For the text-containing cell, return its midpoint in (x, y) coordinate format. 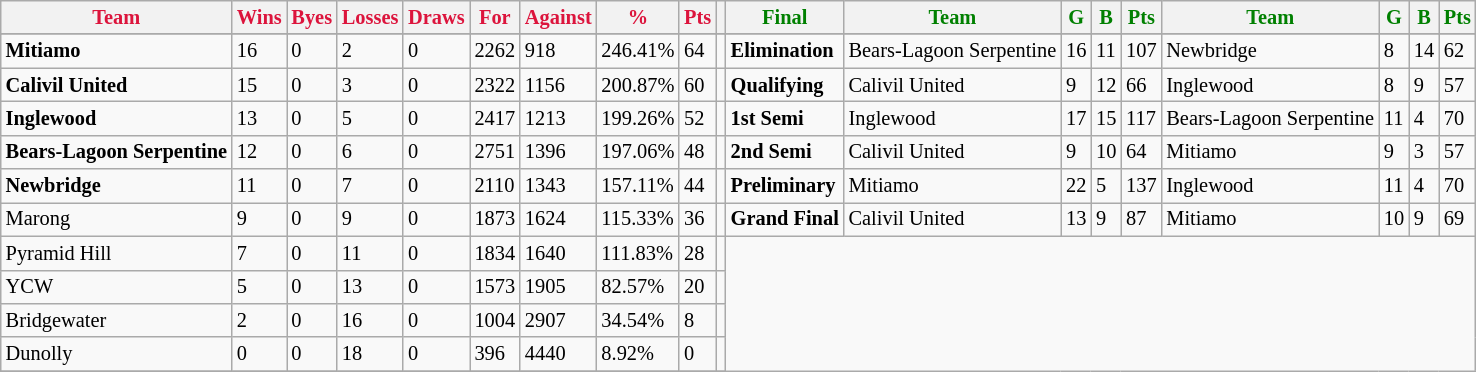
34.54% (638, 320)
44 (698, 186)
918 (558, 51)
17 (1076, 118)
87 (1141, 219)
8.92% (638, 354)
28 (698, 253)
Dunolly (116, 354)
Draws (436, 17)
69 (1458, 219)
82.57% (638, 287)
Losses (370, 17)
396 (495, 354)
% (638, 17)
66 (1141, 85)
1834 (495, 253)
4440 (558, 354)
117 (1141, 118)
Marong (116, 219)
Against (558, 17)
1396 (558, 152)
2907 (558, 320)
1573 (495, 287)
1873 (495, 219)
1343 (558, 186)
111.83% (638, 253)
36 (698, 219)
Qualifying (785, 85)
48 (698, 152)
Byes (311, 17)
Wins (260, 17)
60 (698, 85)
20 (698, 287)
2262 (495, 51)
199.26% (638, 118)
1624 (558, 219)
1640 (558, 253)
1905 (558, 287)
Pyramid Hill (116, 253)
2110 (495, 186)
Elimination (785, 51)
107 (1141, 51)
Grand Final (785, 219)
18 (370, 354)
157.11% (638, 186)
2322 (495, 85)
115.33% (638, 219)
2417 (495, 118)
Bridgewater (116, 320)
2751 (495, 152)
62 (1458, 51)
6 (370, 152)
137 (1141, 186)
52 (698, 118)
YCW (116, 287)
1213 (558, 118)
Final (785, 17)
200.87% (638, 85)
1156 (558, 85)
14 (1424, 51)
197.06% (638, 152)
246.41% (638, 51)
For (495, 17)
2nd Semi (785, 152)
1st Semi (785, 118)
22 (1076, 186)
Preliminary (785, 186)
1004 (495, 320)
